Capture the cell that displays the provided text and extract its (x, y) central coordinate. 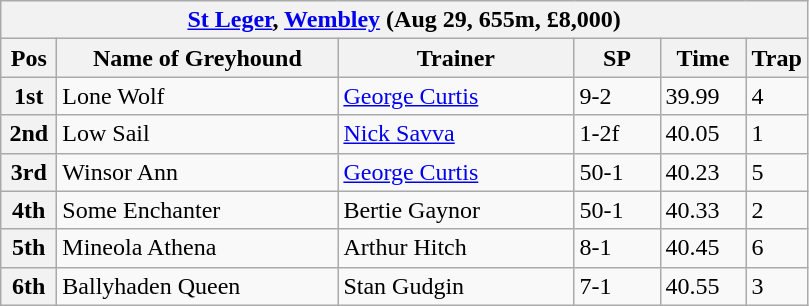
4th (29, 210)
Trap (776, 58)
Bertie Gaynor (456, 210)
SP (617, 58)
40.33 (703, 210)
9-2 (617, 96)
1 (776, 134)
Some Enchanter (198, 210)
40.55 (703, 286)
6th (29, 286)
2nd (29, 134)
39.99 (703, 96)
5th (29, 248)
3 (776, 286)
Mineola Athena (198, 248)
40.45 (703, 248)
Stan Gudgin (456, 286)
Ballyhaden Queen (198, 286)
Pos (29, 58)
St Leger, Wembley (Aug 29, 655m, £8,000) (404, 20)
3rd (29, 172)
40.05 (703, 134)
7-1 (617, 286)
Winsor Ann (198, 172)
Name of Greyhound (198, 58)
6 (776, 248)
1st (29, 96)
2 (776, 210)
5 (776, 172)
4 (776, 96)
Nick Savva (456, 134)
40.23 (703, 172)
Trainer (456, 58)
Arthur Hitch (456, 248)
1-2f (617, 134)
8-1 (617, 248)
Time (703, 58)
Lone Wolf (198, 96)
Low Sail (198, 134)
